Scan for the cell matching the given text and deliver its (X, Y) coordinate at center. 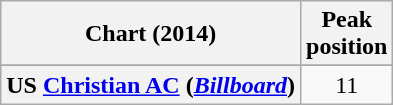
Chart (2014) (151, 34)
Peakposition (347, 34)
11 (347, 85)
US Christian AC (Billboard) (151, 85)
